Determine the [X, Y] coordinate at the center of the cell enclosing the given text.  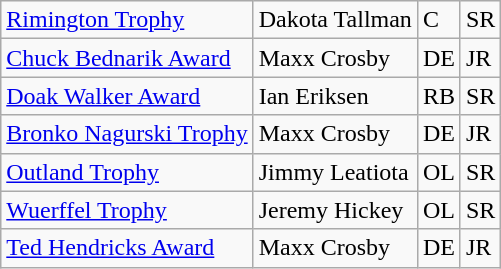
C [438, 20]
Jimmy Leatiota [335, 172]
RB [438, 96]
Doak Walker Award [127, 96]
Jeremy Hickey [335, 210]
Bronko Nagurski Trophy [127, 134]
Ian Eriksen [335, 96]
Rimington Trophy [127, 20]
Ted Hendricks Award [127, 248]
Chuck Bednarik Award [127, 58]
Wuerffel Trophy [127, 210]
Outland Trophy [127, 172]
Dakota Tallman [335, 20]
